Output the [X, Y] coordinate of the center of the cell containing the given text.  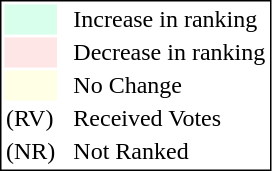
Increase in ranking [170, 19]
(NR) [30, 151]
Decrease in ranking [170, 53]
(RV) [30, 119]
No Change [170, 85]
Not Ranked [170, 151]
Received Votes [170, 119]
